Locate the cell with the specified text and output its [x, y] center coordinate. 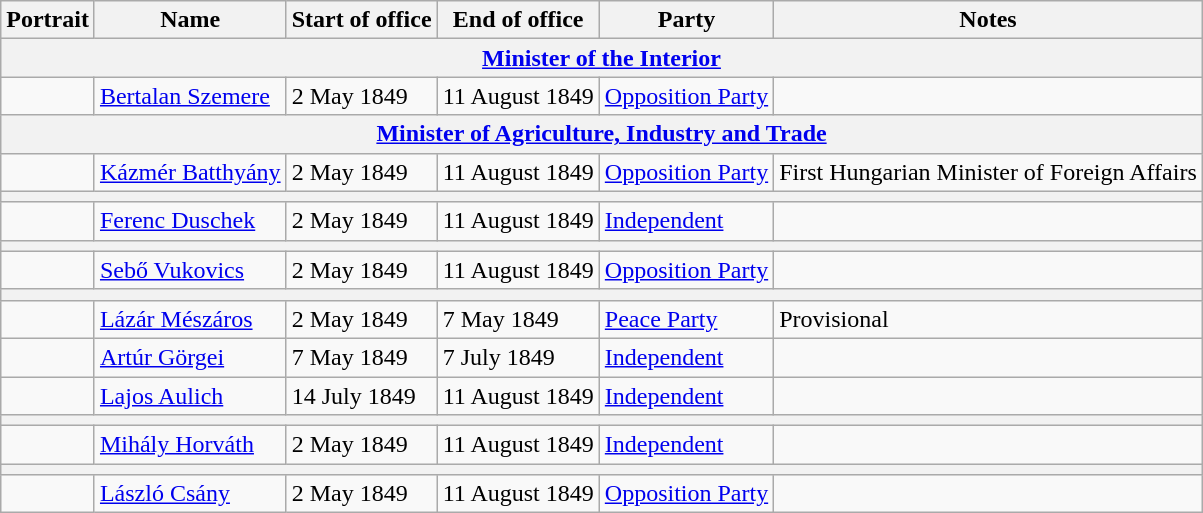
End of office [518, 20]
Peace Party [686, 319]
First Hungarian Minister of Foreign Affairs [988, 172]
Party [686, 20]
Minister of Agriculture, Industry and Trade [602, 134]
László Csány [190, 494]
Portrait [48, 20]
Notes [988, 20]
Sebő Vukovics [190, 270]
Kázmér Batthyány [190, 172]
7 July 1849 [518, 357]
Lázár Mészáros [190, 319]
Artúr Görgei [190, 357]
Minister of the Interior [602, 58]
Provisional [988, 319]
14 July 1849 [362, 395]
Name [190, 20]
Start of office [362, 20]
Lajos Aulich [190, 395]
Ferenc Duschek [190, 221]
Bertalan Szemere [190, 96]
Mihály Horváth [190, 445]
